Return (x, y) of the center of cell containing provided text 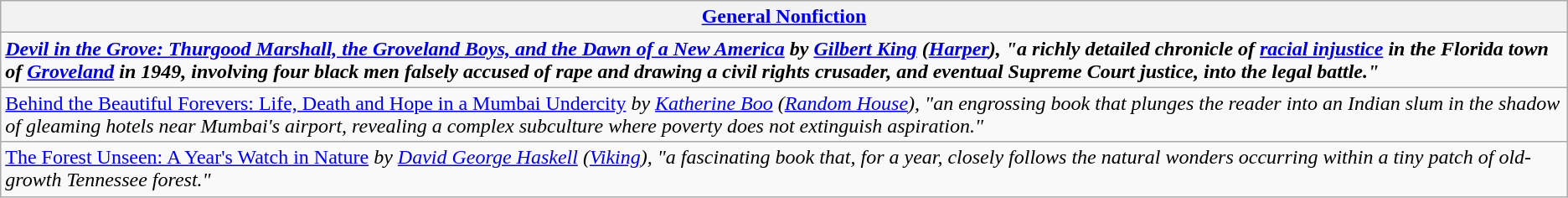
General Nonfiction (784, 17)
